Identify which cell holds the provided text, then report its (x, y) central coordinate. 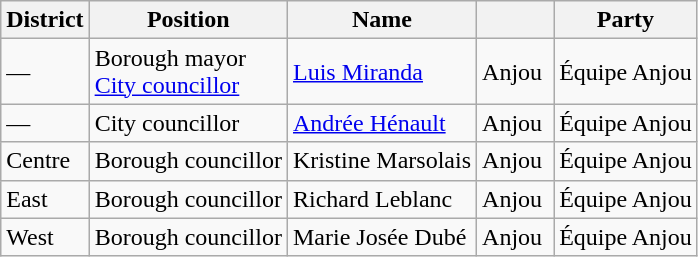
Luis Miranda (382, 72)
Name (382, 20)
District (45, 20)
Centre (45, 161)
Position (188, 20)
East (45, 199)
Kristine Marsolais (382, 161)
Andrée Hénault (382, 123)
Borough mayorCity councillor (188, 72)
West (45, 237)
Marie Josée Dubé (382, 237)
City councillor (188, 123)
Richard Leblanc (382, 199)
Party (626, 20)
